Detect which cell encompasses the target text, then output its (x, y) center coordinate. 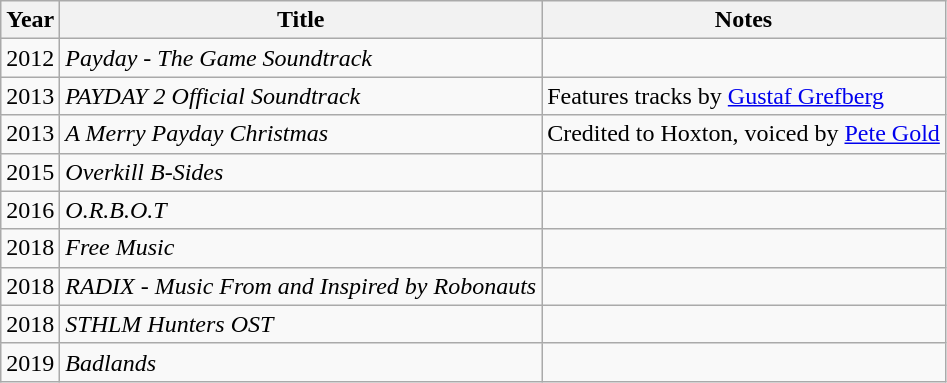
Overkill B-Sides (301, 172)
RADIX - Music From and Inspired by Robonauts (301, 286)
Badlands (301, 362)
Year (30, 20)
Payday - The Game Soundtrack (301, 58)
PAYDAY 2 Official Soundtrack (301, 96)
2019 (30, 362)
2015 (30, 172)
Free Music (301, 248)
Notes (744, 20)
A Merry Payday Christmas (301, 134)
Features tracks by Gustaf Grefberg (744, 96)
O.R.B.O.T (301, 210)
Title (301, 20)
2016 (30, 210)
STHLM Hunters OST (301, 324)
Credited to Hoxton, voiced by Pete Gold (744, 134)
2012 (30, 58)
